Find where the given text appears and provide that cell's center as [X, Y] coordinate. 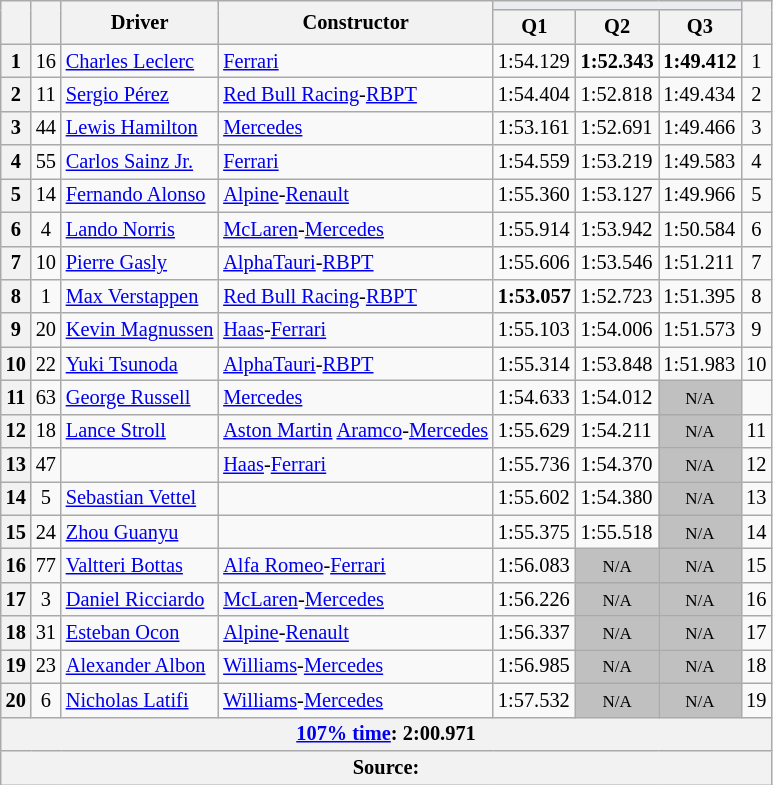
1:49.966 [700, 195]
1:53.127 [618, 195]
47 [46, 465]
1:51.211 [700, 263]
1:55.103 [534, 330]
1:53.219 [618, 162]
1:52.691 [618, 128]
1:51.983 [700, 364]
Nicholas Latifi [140, 700]
Pierre Gasly [140, 263]
1:54.012 [618, 397]
Fernando Alonso [140, 195]
77 [46, 565]
1:57.532 [534, 700]
1:56.083 [534, 565]
55 [46, 162]
Kevin Magnussen [140, 330]
Alfa Romeo-Ferrari [356, 565]
1:51.573 [700, 330]
Sebastian Vettel [140, 498]
1:49.434 [700, 94]
1:55.629 [534, 431]
1:53.161 [534, 128]
1:56.226 [534, 599]
1:55.314 [534, 364]
Carlos Sainz Jr. [140, 162]
1:53.942 [618, 229]
1:55.360 [534, 195]
1:50.584 [700, 229]
Daniel Ricciardo [140, 599]
Valtteri Bottas [140, 565]
22 [46, 364]
1:51.395 [700, 296]
Zhou Guanyu [140, 532]
1:55.914 [534, 229]
1:55.736 [534, 465]
1:54.380 [618, 498]
1:53.848 [618, 364]
Lance Stroll [140, 431]
Charles Leclerc [140, 61]
1:54.633 [534, 397]
1:55.375 [534, 532]
1:53.546 [618, 263]
31 [46, 633]
23 [46, 666]
1:55.602 [534, 498]
1:49.412 [700, 61]
1:54.404 [534, 94]
1:52.343 [618, 61]
1:54.211 [618, 431]
George Russell [140, 397]
Esteban Ocon [140, 633]
63 [46, 397]
24 [46, 532]
Aston Martin Aramco-Mercedes [356, 431]
1:54.006 [618, 330]
1:56.985 [534, 666]
Alexander Albon [140, 666]
Driver [140, 22]
1:49.466 [700, 128]
1:54.129 [534, 61]
1:54.370 [618, 465]
107% time: 2:00.971 [386, 734]
1:52.723 [618, 296]
Source: [386, 767]
44 [46, 128]
Constructor [356, 22]
1:55.606 [534, 263]
1:49.583 [700, 162]
1:54.559 [534, 162]
1:53.057 [534, 296]
Q3 [700, 27]
Q1 [534, 27]
Sergio Pérez [140, 94]
Lando Norris [140, 229]
Yuki Tsunoda [140, 364]
Max Verstappen [140, 296]
Q2 [618, 27]
Lewis Hamilton [140, 128]
1:56.337 [534, 633]
1:52.818 [618, 94]
1:55.518 [618, 532]
